Provide the (x, y) coordinate of the cell's center where the given text is located.  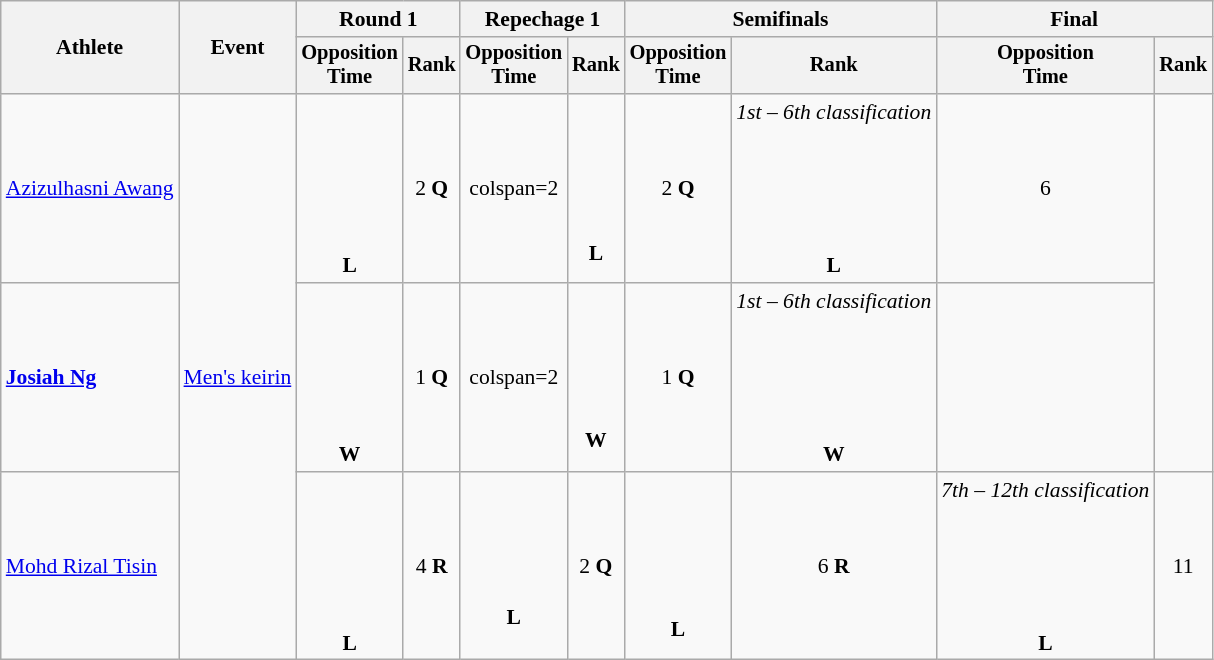
Final (1074, 19)
Event (238, 48)
Josiah Ng (90, 378)
1st – 6th classificationL (834, 188)
Men's keirin (238, 377)
1st – 6th classificationW (834, 378)
Semifinals (781, 19)
Athlete (90, 48)
Azizulhasni Awang (90, 188)
Round 1 (378, 19)
Repechage 1 (542, 19)
6 (1045, 188)
